Pinpoint the cell where the given text exists, returning its [X, Y] midpoint coordinate. 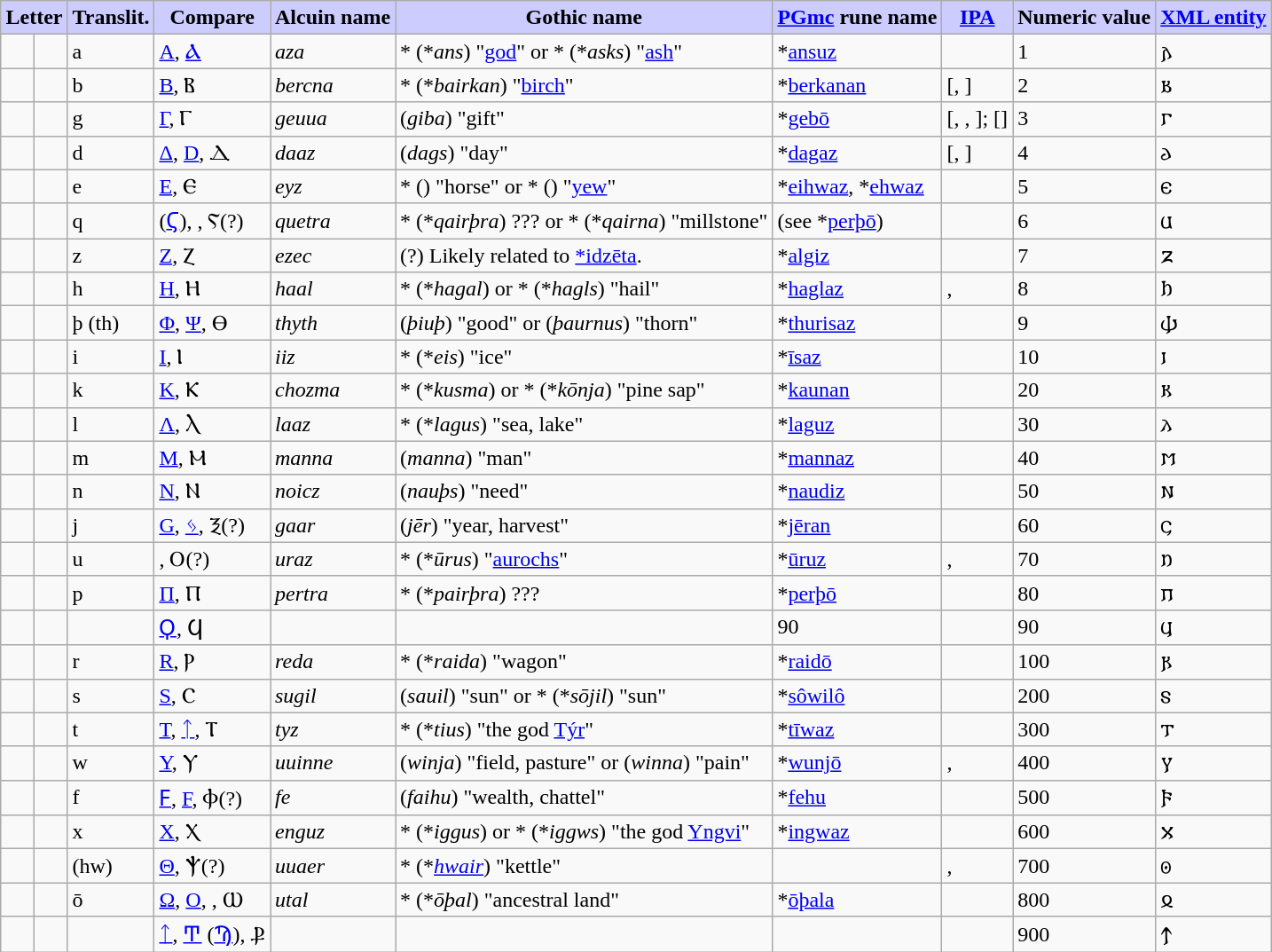
𐍂 [1213, 662]
i [111, 357]
geuua [332, 119]
𐌶 [1213, 256]
(?) Likely related to *idzēta. [584, 256]
* (*ūrus) "aurochs" [584, 559]
utal [332, 900]
6 [1084, 221]
𐌸 [1213, 323]
*wunjō [857, 763]
𐌼 [1213, 458]
Π, Ⲡ [213, 593]
*eihwaz, *ehwaz [857, 186]
*ingwaz [857, 832]
(manna) "man" [584, 458]
Θ, Ⲯ(?) [213, 866]
(Ϛ), , Ⲋ(?) [213, 221]
Compare [213, 18]
500 [1084, 798]
Ϙ, Ϥ [213, 627]
gaar [332, 525]
(dags) "day" [584, 153]
Gothic name [584, 18]
70 [1084, 559]
900 [1084, 934]
(sauil) "sun" or * (*sōjil) "sun" [584, 696]
* (*qairþra) ??? or * (*qairna) "millstone" [584, 221]
* (*bairkan) "birch" [584, 85]
𐍄 [1213, 729]
Χ, Ⲭ [213, 832]
þ (th) [111, 323]
𐌺 [1213, 390]
*berkanan [857, 85]
𐌱 [1213, 85]
𐌴 [1213, 186]
40 [1084, 458]
*mannaz [857, 458]
*īsaz [857, 357]
manna [332, 458]
[, , ]; [] [978, 119]
* (*pairþra) ??? [584, 593]
Υ, Ⲩ [213, 763]
60 [1084, 525]
bercna [332, 85]
quetra [332, 221]
h [111, 289]
* (*iggus) or * (*iggws) "the god Yngvi" [584, 832]
Ν, Ⲛ [213, 492]
800 [1084, 900]
2 [1084, 85]
3 [1084, 119]
(þiuþ) "good" or (þaurnus) "thorn" [584, 323]
50 [1084, 492]
𐍃 [1213, 696]
aza [332, 51]
*tīwaz [857, 729]
t [111, 729]
𐍁 [1213, 627]
𐌵 [1213, 221]
* (*raida) "wagon" [584, 662]
reda [332, 662]
*kaunan [857, 390]
*sôwilô [857, 696]
k [111, 390]
(see *perþō) [857, 221]
fe [332, 798]
(giba) "gift" [584, 119]
Ϝ, F, Ⲫ(?) [213, 798]
* (*hwair) "kettle" [584, 866]
XML entity [1213, 18]
𐍀 [1213, 593]
uraz [332, 559]
700 [1084, 866]
Λ, Ⲗ [213, 424]
g [111, 119]
𐌹 [1213, 357]
Η, Ⲏ [213, 289]
e [111, 186]
* (*eis) "ice" [584, 357]
*algiz [857, 256]
1 [1084, 51]
200 [1084, 696]
*haglaz [857, 289]
Δ, D, Ⲇ [213, 153]
* (*lagus) "sea, lake" [584, 424]
r [111, 662]
𐌷 [1213, 289]
ō [111, 900]
*laguz [857, 424]
PGmc rune name [857, 18]
j [111, 525]
Β, Ⲃ [213, 85]
enguz [332, 832]
thyth [332, 323]
Ι, Ⲓ [213, 357]
IPA [978, 18]
(jēr) "year, harvest" [584, 525]
8 [1084, 289]
Letter [34, 18]
ezec [332, 256]
Φ, Ψ, Ⲑ [213, 323]
l [111, 424]
* () "horse" or * () "yew" [584, 186]
4 [1084, 153]
𐍅 [1213, 763]
*dagaz [857, 153]
(hw) [111, 866]
uuaer [332, 866]
*perþō [857, 593]
𐍊 [1213, 934]
400 [1084, 763]
tyz [332, 729]
noicz [332, 492]
Κ, Ⲕ [213, 390]
uuinne [332, 763]
10 [1084, 357]
𐍇 [1213, 832]
m [111, 458]
* (*ōþal) "ancestral land" [584, 900]
s [111, 696]
80 [1084, 593]
*fehu [857, 798]
*ūruz [857, 559]
a [111, 51]
daaz [332, 153]
haal [332, 289]
f [111, 798]
sugil [332, 696]
R, Ⲣ [213, 662]
*jēran [857, 525]
Τ, ᛏ, Ⲧ [213, 729]
𐍆 [1213, 798]
* (*ans) "god" or * (*asks) "ash" [584, 51]
𐍉 [1213, 900]
(nauþs) "need" [584, 492]
iiz [332, 357]
7 [1084, 256]
9 [1084, 323]
Ζ, Ⲍ [213, 256]
, Ⲟ(?) [213, 559]
𐌿 [1213, 559]
d [111, 153]
ᛏ, Ͳ (Ϡ), Ⳁ [213, 934]
𐍈 [1213, 866]
* (*tius) "the god Týr" [584, 729]
20 [1084, 390]
n [111, 492]
100 [1084, 662]
𐌽 [1213, 492]
*naudiz [857, 492]
z [111, 256]
S, Ⲥ [213, 696]
*ansuz [857, 51]
𐌻 [1213, 424]
600 [1084, 832]
eyz [332, 186]
*raidō [857, 662]
𐌳 [1213, 153]
5 [1084, 186]
w [111, 763]
𐌾 [1213, 525]
Translit. [111, 18]
𐌲 [1213, 119]
x [111, 832]
Γ, Ⲅ [213, 119]
*ōþala [857, 900]
Numeric value [1084, 18]
Α, Ⲁ [213, 51]
Ω, Ο, , Ⲱ [213, 900]
* (*kusma) or * (*kōnja) "pine sap" [584, 390]
30 [1084, 424]
Ε, Ⲉ [213, 186]
*gebō [857, 119]
*thurisaz [857, 323]
chozma [332, 390]
Μ, Ⲙ [213, 458]
G, ᛃ, Ⲝ(?) [213, 525]
Alcuin name [332, 18]
(faihu) "wealth, chattel" [584, 798]
(winja) "field, pasture" or (winna) "pain" [584, 763]
pertra [332, 593]
* (*hagal) or * (*hagls) "hail" [584, 289]
u [111, 559]
𐌰 [1213, 51]
laaz [332, 424]
p [111, 593]
q [111, 221]
300 [1084, 729]
b [111, 85]
